For the text-containing cell, return its midpoint in (x, y) coordinate format. 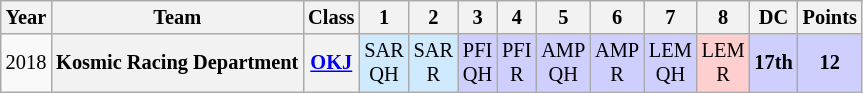
3 (478, 17)
8 (724, 17)
5 (563, 17)
DC (773, 17)
1 (384, 17)
Team (177, 17)
17th (773, 63)
PFIR (516, 63)
SARQH (384, 63)
PFIQH (478, 63)
7 (670, 17)
LEMR (724, 63)
12 (830, 63)
AMPQH (563, 63)
Class (331, 17)
2018 (26, 63)
LEMQH (670, 63)
Kosmic Racing Department (177, 63)
SARR (434, 63)
Year (26, 17)
6 (617, 17)
AMPR (617, 63)
Points (830, 17)
OKJ (331, 63)
4 (516, 17)
2 (434, 17)
